Capture the cell that displays the provided text and extract its [X, Y] central coordinate. 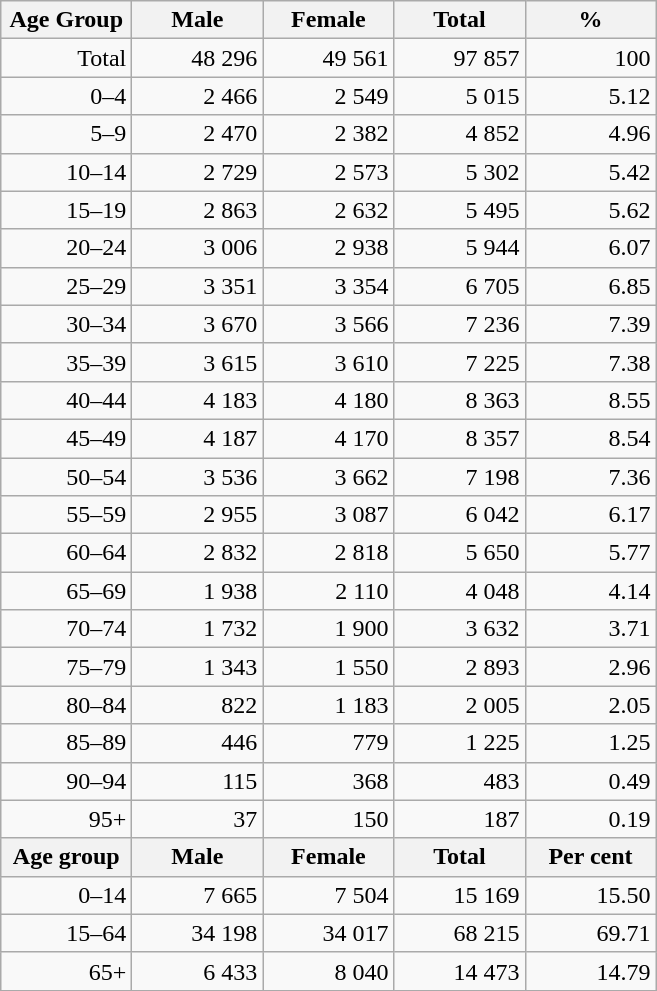
3 351 [198, 286]
7.36 [590, 477]
6.17 [590, 515]
4.14 [590, 591]
37 [198, 819]
5 302 [460, 172]
187 [460, 819]
0.49 [590, 781]
6 042 [460, 515]
4 170 [328, 438]
% [590, 20]
1 183 [328, 705]
14 473 [460, 971]
4 187 [198, 438]
0–4 [66, 96]
1 550 [328, 667]
65–69 [66, 591]
5 495 [460, 210]
3 566 [328, 324]
483 [460, 781]
0.19 [590, 819]
2 382 [328, 134]
15 169 [460, 895]
4 183 [198, 400]
Age Group [66, 20]
3 087 [328, 515]
2 005 [460, 705]
4 180 [328, 400]
45–49 [66, 438]
3 354 [328, 286]
115 [198, 781]
7 198 [460, 477]
100 [590, 58]
2.05 [590, 705]
2 470 [198, 134]
50–54 [66, 477]
25–29 [66, 286]
85–89 [66, 743]
6.85 [590, 286]
5.77 [590, 553]
20–24 [66, 248]
60–64 [66, 553]
7 236 [460, 324]
150 [328, 819]
2 832 [198, 553]
15–19 [66, 210]
34 017 [328, 933]
8 357 [460, 438]
2 955 [198, 515]
446 [198, 743]
6.07 [590, 248]
15.50 [590, 895]
3 670 [198, 324]
40–44 [66, 400]
3.71 [590, 629]
97 857 [460, 58]
1 732 [198, 629]
5 015 [460, 96]
8 040 [328, 971]
0–14 [66, 895]
30–34 [66, 324]
8 363 [460, 400]
7.39 [590, 324]
1 225 [460, 743]
1 900 [328, 629]
2 632 [328, 210]
Per cent [590, 857]
5 650 [460, 553]
1.25 [590, 743]
70–74 [66, 629]
2 549 [328, 96]
3 615 [198, 362]
779 [328, 743]
3 006 [198, 248]
2.96 [590, 667]
65+ [66, 971]
48 296 [198, 58]
7 225 [460, 362]
68 215 [460, 933]
90–94 [66, 781]
10–14 [66, 172]
5.42 [590, 172]
34 198 [198, 933]
8.54 [590, 438]
5.62 [590, 210]
1 343 [198, 667]
8.55 [590, 400]
7.38 [590, 362]
6 433 [198, 971]
80–84 [66, 705]
35–39 [66, 362]
5 944 [460, 248]
5–9 [66, 134]
6 705 [460, 286]
14.79 [590, 971]
2 110 [328, 591]
2 893 [460, 667]
822 [198, 705]
Age group [66, 857]
69.71 [590, 933]
2 729 [198, 172]
3 610 [328, 362]
7 665 [198, 895]
5.12 [590, 96]
1 938 [198, 591]
3 632 [460, 629]
15–64 [66, 933]
2 938 [328, 248]
2 863 [198, 210]
2 818 [328, 553]
75–79 [66, 667]
55–59 [66, 515]
7 504 [328, 895]
49 561 [328, 58]
2 466 [198, 96]
4 048 [460, 591]
4 852 [460, 134]
3 662 [328, 477]
4.96 [590, 134]
368 [328, 781]
95+ [66, 819]
3 536 [198, 477]
2 573 [328, 172]
